Detect which cell encompasses the target text, then output its [X, Y] center coordinate. 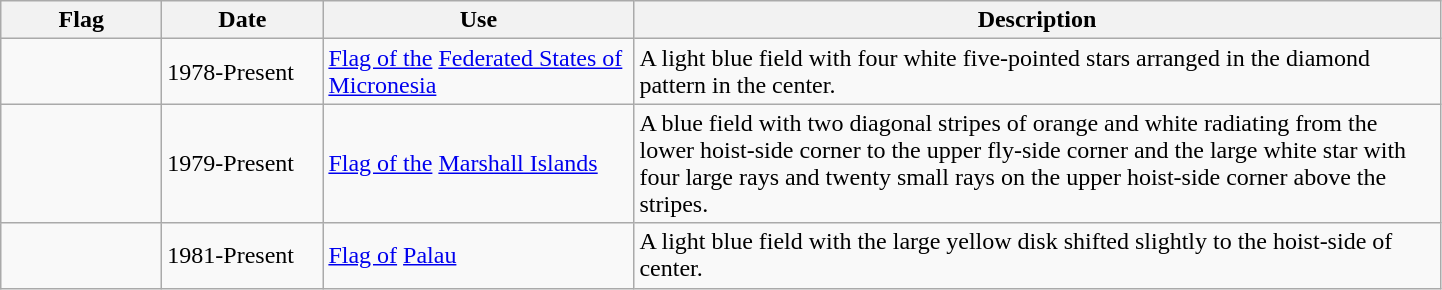
Use [478, 20]
Flag [82, 20]
A light blue field with four white five-pointed stars arranged in the diamond pattern in the center. [1037, 72]
Flag of Palau [478, 256]
A light blue field with the large yellow disk shifted slightly to the hoist-side of center. [1037, 256]
Date [242, 20]
1979-Present [242, 164]
Flag of the Marshall Islands [478, 164]
Flag of the Federated States of Micronesia [478, 72]
1978-Present [242, 72]
1981-Present [242, 256]
Description [1037, 20]
